Return [X, Y] of the center of cell containing provided text 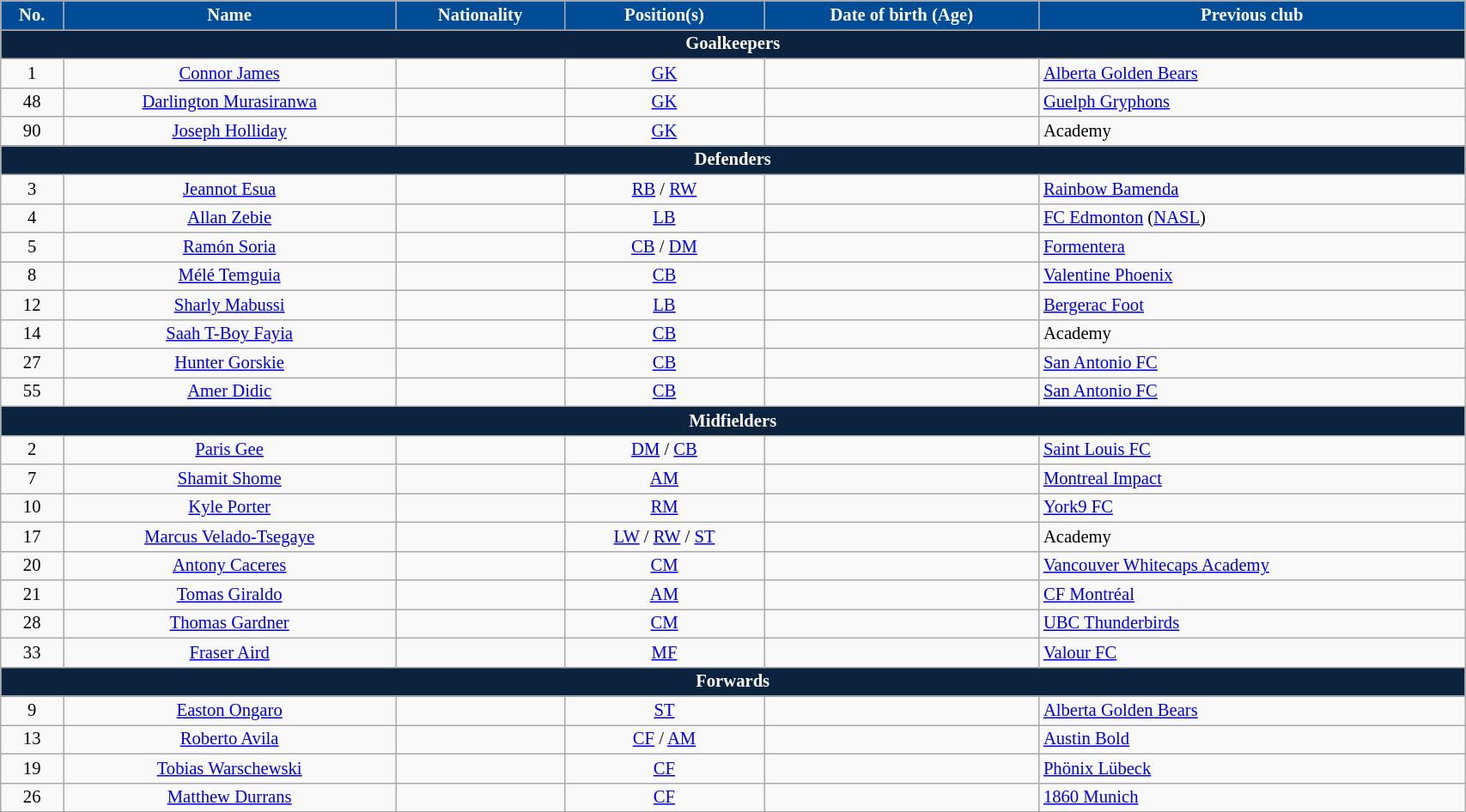
21 [33, 595]
Tomas Giraldo [230, 595]
12 [33, 305]
Roberto Avila [230, 739]
55 [33, 391]
28 [33, 623]
Allan Zebie [230, 218]
York9 FC [1252, 507]
CF Montréal [1252, 595]
Previous club [1252, 15]
Fraser Aird [230, 652]
26 [33, 797]
Sharly Mabussi [230, 305]
FC Edmonton (NASL) [1252, 218]
Midfielders [733, 421]
Forwards [733, 682]
Easton Ongaro [230, 710]
7 [33, 478]
CF / AM [664, 739]
Paris Gee [230, 450]
13 [33, 739]
Matthew Durrans [230, 797]
Vancouver Whitecaps Academy [1252, 566]
Antony Caceres [230, 566]
Austin Bold [1252, 739]
Goalkeepers [733, 44]
Phönix Lübeck [1252, 768]
Amer Didic [230, 391]
ST [664, 710]
27 [33, 363]
Ramón Soria [230, 246]
RB / RW [664, 189]
Valour FC [1252, 652]
Marcus Velado-Tsegaye [230, 536]
Saint Louis FC [1252, 450]
Hunter Gorskie [230, 363]
Montreal Impact [1252, 478]
5 [33, 246]
4 [33, 218]
Formentera [1252, 246]
Rainbow Bamenda [1252, 189]
RM [664, 507]
Kyle Porter [230, 507]
Shamit Shome [230, 478]
DM / CB [664, 450]
90 [33, 131]
Joseph Holliday [230, 131]
UBC Thunderbirds [1252, 623]
MF [664, 652]
No. [33, 15]
Saah T-Boy Fayia [230, 334]
1860 Munich [1252, 797]
8 [33, 276]
CB / DM [664, 246]
19 [33, 768]
3 [33, 189]
Defenders [733, 160]
Jeannot Esua [230, 189]
Bergerac Foot [1252, 305]
2 [33, 450]
Darlington Murasiranwa [230, 102]
10 [33, 507]
Name [230, 15]
Thomas Gardner [230, 623]
Connor James [230, 73]
9 [33, 710]
Date of birth (Age) [902, 15]
48 [33, 102]
14 [33, 334]
LW / RW / ST [664, 536]
17 [33, 536]
Guelph Gryphons [1252, 102]
Position(s) [664, 15]
1 [33, 73]
Nationality [481, 15]
33 [33, 652]
Tobias Warschewski [230, 768]
Valentine Phoenix [1252, 276]
20 [33, 566]
Mélé Temguia [230, 276]
